Pinpoint the cell where the given text exists, returning its [X, Y] midpoint coordinate. 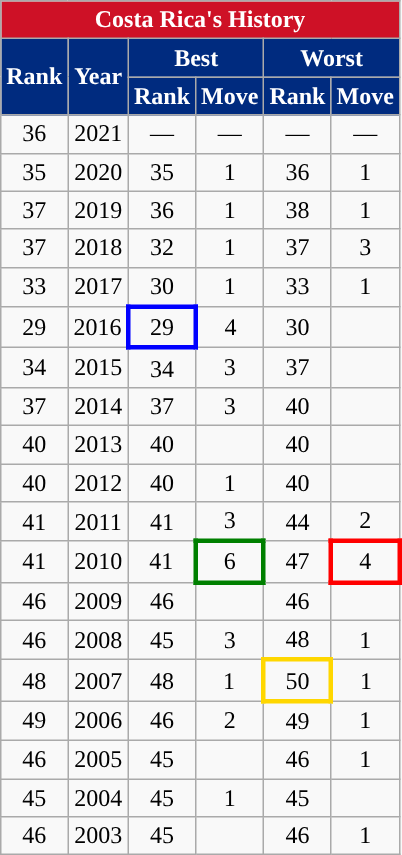
6 [230, 562]
2012 [98, 483]
50 [298, 680]
2006 [98, 721]
2004 [98, 797]
2010 [98, 562]
2003 [98, 836]
Costa Rica's History [200, 20]
2007 [98, 680]
32 [162, 248]
2018 [98, 248]
38 [298, 210]
2019 [98, 210]
2011 [98, 522]
Year [98, 77]
2005 [98, 759]
2015 [98, 368]
44 [298, 522]
2021 [98, 134]
2009 [98, 601]
47 [298, 562]
2013 [98, 444]
Best [196, 58]
2017 [98, 287]
Worst [332, 58]
2014 [98, 406]
2016 [98, 328]
2008 [98, 640]
2020 [98, 172]
